Return [x, y] of the center of cell containing provided text 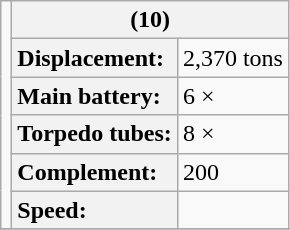
Displacement: [95, 58]
(10) [150, 20]
8 × [232, 134]
2,370 tons [232, 58]
6 × [232, 96]
Torpedo tubes: [95, 134]
200 [232, 172]
Speed: [95, 210]
Main battery: [95, 96]
Complement: [95, 172]
